From the cell containing the given text, extract its center point as [X, Y] coordinate. 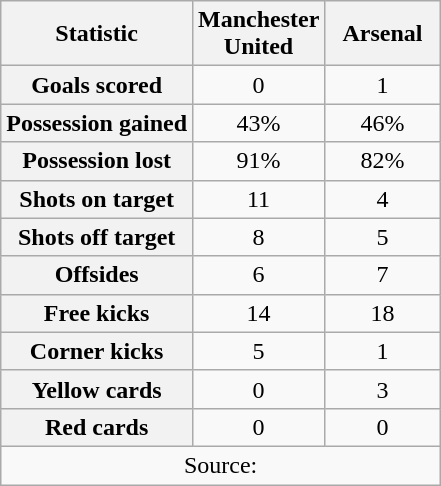
4 [382, 199]
Shots on target [97, 199]
7 [382, 275]
Possession lost [97, 161]
Red cards [97, 427]
Yellow cards [97, 389]
14 [259, 313]
Offsides [97, 275]
Free kicks [97, 313]
46% [382, 123]
Source: [221, 465]
Statistic [97, 34]
82% [382, 161]
6 [259, 275]
Corner kicks [97, 351]
Possession gained [97, 123]
Goals scored [97, 85]
8 [259, 237]
Manchester United [259, 34]
3 [382, 389]
11 [259, 199]
Shots off target [97, 237]
91% [259, 161]
18 [382, 313]
Arsenal [382, 34]
43% [259, 123]
